From the cell containing the given text, extract its center point as (x, y) coordinate. 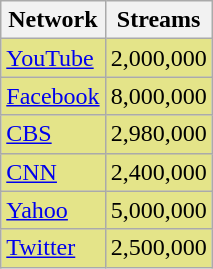
CBS (53, 134)
2,000,000 (158, 58)
Twitter (53, 248)
2,400,000 (158, 172)
YouTube (53, 58)
5,000,000 (158, 210)
Network (53, 20)
2,500,000 (158, 248)
2,980,000 (158, 134)
8,000,000 (158, 96)
Streams (158, 20)
CNN (53, 172)
Yahoo (53, 210)
Facebook (53, 96)
